Find where the given text appears and provide that cell's center as (x, y) coordinate. 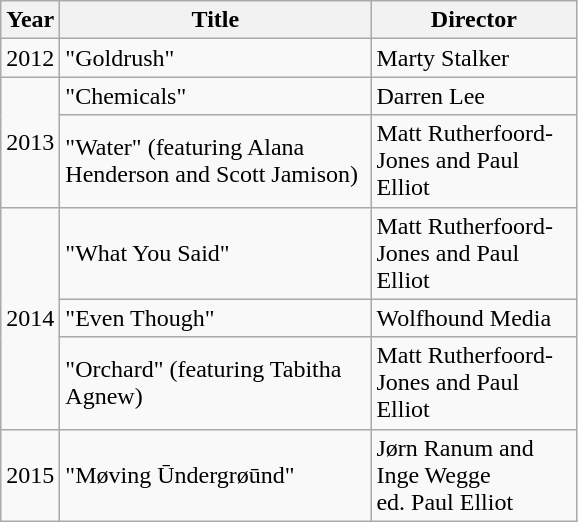
Director (474, 20)
2013 (30, 142)
"Goldrush" (216, 58)
"Møving Ūndergrøūnd" (216, 475)
Title (216, 20)
2015 (30, 475)
"Even Though" (216, 318)
Year (30, 20)
"What You Said" (216, 253)
Darren Lee (474, 96)
Marty Stalker (474, 58)
"Water" (featuring Alana Henderson and Scott Jamison) (216, 161)
Wolfhound Media (474, 318)
2014 (30, 318)
Jørn Ranum and Inge Weggeed. Paul Elliot (474, 475)
"Chemicals" (216, 96)
"Orchard" (featuring Tabitha Agnew) (216, 383)
2012 (30, 58)
